Search for the cell housing the specified text and yield its [x, y] center coordinate. 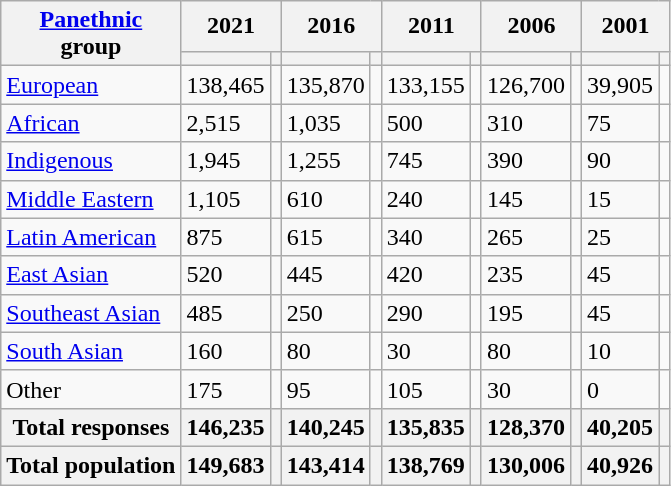
40,205 [620, 427]
European [91, 85]
160 [226, 351]
39,905 [620, 85]
138,465 [226, 85]
445 [326, 275]
Latin American [91, 237]
149,683 [226, 465]
175 [226, 389]
126,700 [526, 85]
Middle Eastern [91, 199]
310 [526, 123]
875 [226, 237]
2016 [331, 26]
133,155 [426, 85]
145 [526, 199]
135,835 [426, 427]
500 [426, 123]
146,235 [226, 427]
240 [426, 199]
2,515 [226, 123]
128,370 [526, 427]
25 [620, 237]
95 [326, 389]
265 [526, 237]
485 [226, 313]
235 [526, 275]
1,255 [326, 161]
1,105 [226, 199]
2001 [626, 26]
138,769 [426, 465]
Other [91, 389]
290 [426, 313]
135,870 [326, 85]
Total population [91, 465]
10 [620, 351]
130,006 [526, 465]
15 [620, 199]
140,245 [326, 427]
1,035 [326, 123]
Southeast Asian [91, 313]
340 [426, 237]
2011 [431, 26]
East Asian [91, 275]
75 [620, 123]
0 [620, 389]
390 [526, 161]
2006 [531, 26]
420 [426, 275]
Total responses [91, 427]
Panethnicgroup [91, 34]
40,926 [620, 465]
105 [426, 389]
African [91, 123]
90 [620, 161]
South Asian [91, 351]
520 [226, 275]
143,414 [326, 465]
195 [526, 313]
250 [326, 313]
1,945 [226, 161]
745 [426, 161]
2021 [231, 26]
Indigenous [91, 161]
610 [326, 199]
615 [326, 237]
